Extract the (X, Y) coordinate from the center of the cell holding the provided text.  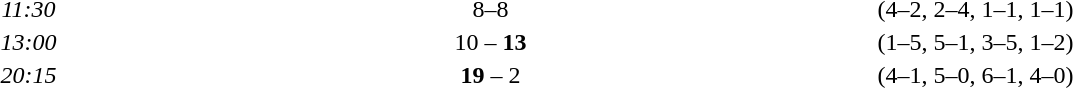
10 – 13 (490, 42)
